Scan for the cell matching the given text and deliver its (X, Y) coordinate at center. 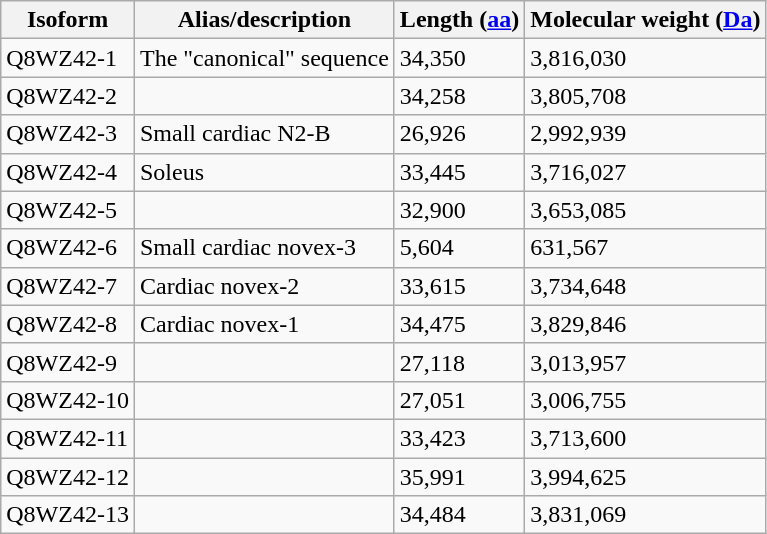
34,350 (459, 58)
Q8WZ42-3 (68, 134)
Soleus (264, 172)
3,816,030 (646, 58)
3,805,708 (646, 96)
3,653,085 (646, 210)
3,013,957 (646, 362)
5,604 (459, 248)
Small cardiac novex-3 (264, 248)
34,258 (459, 96)
2,992,939 (646, 134)
Cardiac novex-2 (264, 286)
3,831,069 (646, 515)
26,926 (459, 134)
Q8WZ42-2 (68, 96)
Q8WZ42-1 (68, 58)
Cardiac novex-1 (264, 324)
Q8WZ42-13 (68, 515)
Length (aa) (459, 20)
34,484 (459, 515)
Q8WZ42-9 (68, 362)
27,118 (459, 362)
Q8WZ42-6 (68, 248)
27,051 (459, 400)
33,423 (459, 438)
Alias/description (264, 20)
34,475 (459, 324)
33,615 (459, 286)
3,006,755 (646, 400)
Isoform (68, 20)
Q8WZ42-11 (68, 438)
3,716,027 (646, 172)
Q8WZ42-12 (68, 477)
32,900 (459, 210)
35,991 (459, 477)
3,994,625 (646, 477)
Small cardiac N2-B (264, 134)
3,713,600 (646, 438)
Q8WZ42-5 (68, 210)
Q8WZ42-8 (68, 324)
Q8WZ42-10 (68, 400)
631,567 (646, 248)
33,445 (459, 172)
3,829,846 (646, 324)
The "canonical" sequence (264, 58)
Molecular weight (Da) (646, 20)
Q8WZ42-4 (68, 172)
Q8WZ42-7 (68, 286)
3,734,648 (646, 286)
